Return the [x, y] coordinate for the center point of the cell that contains the specified text.  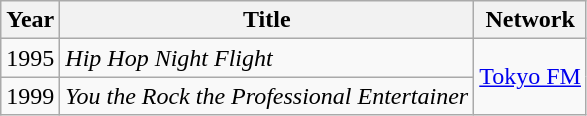
Network [530, 20]
Title [267, 20]
1999 [30, 96]
You the Rock the Professional Entertainer [267, 96]
Hip Hop Night Flight [267, 58]
1995 [30, 58]
Year [30, 20]
Tokyo FM [530, 77]
